For the text-containing cell, return its midpoint in (X, Y) coordinate format. 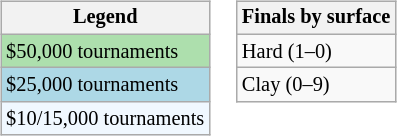
Hard (1–0) (316, 51)
$10/15,000 tournaments (105, 119)
Legend (105, 18)
Finals by surface (316, 18)
Clay (0–9) (316, 85)
$25,000 tournaments (105, 85)
$50,000 tournaments (105, 51)
